Return the [X, Y] coordinate for the center point of the cell that contains the specified text.  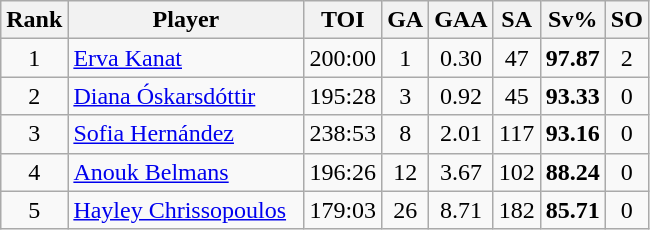
0.30 [461, 58]
93.16 [572, 134]
238:53 [343, 134]
4 [34, 172]
117 [516, 134]
45 [516, 96]
182 [516, 210]
200:00 [343, 58]
12 [406, 172]
Sv% [572, 20]
0.92 [461, 96]
179:03 [343, 210]
195:28 [343, 96]
8 [406, 134]
93.33 [572, 96]
SA [516, 20]
102 [516, 172]
SO [626, 20]
GA [406, 20]
TOI [343, 20]
Sofia Hernández [186, 134]
88.24 [572, 172]
97.87 [572, 58]
26 [406, 210]
2.01 [461, 134]
5 [34, 210]
3.67 [461, 172]
Player [186, 20]
Rank [34, 20]
Hayley Chrissopoulos [186, 210]
47 [516, 58]
Diana Óskarsdóttir [186, 96]
GAA [461, 20]
8.71 [461, 210]
85.71 [572, 210]
Erva Kanat [186, 58]
196:26 [343, 172]
Anouk Belmans [186, 172]
